Pinpoint the cell where the given text exists, returning its (x, y) midpoint coordinate. 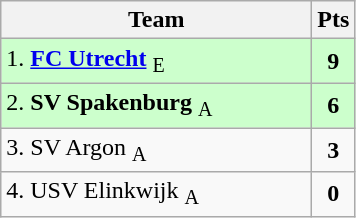
0 (334, 194)
Pts (334, 20)
1. FC Utrecht E (156, 61)
2. SV Spakenburg A (156, 105)
9 (334, 61)
6 (334, 105)
3 (334, 150)
4. USV Elinkwijk A (156, 194)
3. SV Argon A (156, 150)
Team (156, 20)
